Determine the [X, Y] coordinate at the center of the cell enclosing the given text.  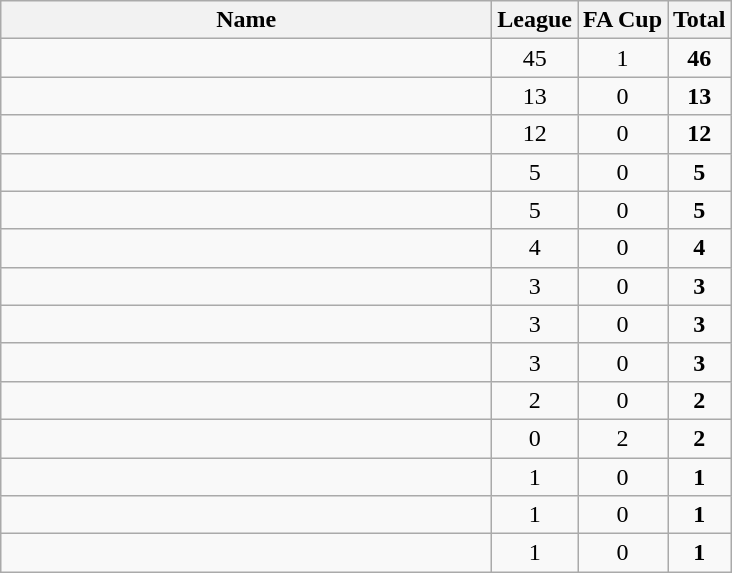
League [535, 20]
Name [246, 20]
Total [700, 20]
FA Cup [623, 20]
45 [535, 58]
46 [700, 58]
